Extract the (x, y) coordinate from the center of the cell holding the provided text.  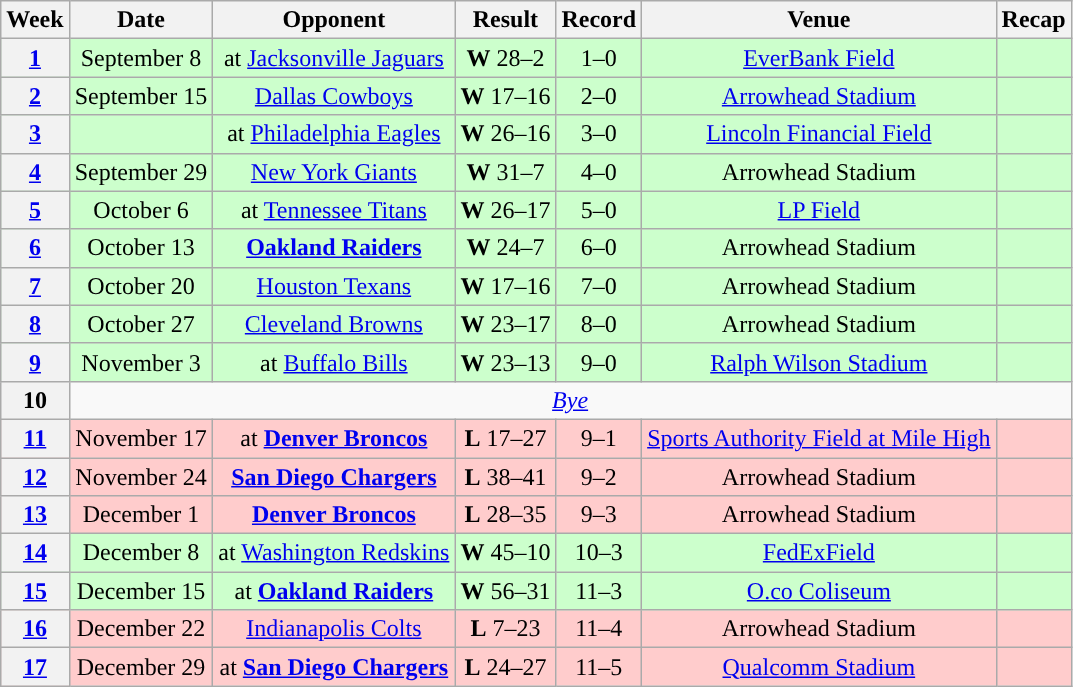
13 (35, 515)
LP Field (819, 210)
15 (35, 591)
9 (35, 362)
at Oakland Raiders (334, 591)
4–0 (599, 172)
at Tennessee Titans (334, 210)
9–1 (599, 438)
8 (35, 324)
11–3 (599, 591)
11–5 (599, 667)
EverBank Field (819, 58)
Recap (1034, 20)
11 (35, 438)
Record (599, 20)
Qualcomm Stadium (819, 667)
September 29 (141, 172)
November 24 (141, 477)
Dallas Cowboys (334, 96)
10–3 (599, 553)
Ralph Wilson Stadium (819, 362)
December 29 (141, 667)
6–0 (599, 248)
at Jacksonville Jaguars (334, 58)
W 28–2 (506, 58)
11–4 (599, 629)
October 20 (141, 286)
9–2 (599, 477)
Oakland Raiders (334, 248)
L 17–27 (506, 438)
2 (35, 96)
8–0 (599, 324)
Sports Authority Field at Mile High (819, 438)
at Philadelphia Eagles (334, 134)
7 (35, 286)
October 13 (141, 248)
W 24–7 (506, 248)
at Buffalo Bills (334, 362)
4 (35, 172)
Opponent (334, 20)
Week (35, 20)
1–0 (599, 58)
Indianapolis Colts (334, 629)
Cleveland Browns (334, 324)
Bye (570, 400)
10 (35, 400)
Houston Texans (334, 286)
9–0 (599, 362)
2–0 (599, 96)
December 22 (141, 629)
December 8 (141, 553)
San Diego Chargers (334, 477)
FedExField (819, 553)
5–0 (599, 210)
L 7–23 (506, 629)
at Denver Broncos (334, 438)
16 (35, 629)
September 8 (141, 58)
5 (35, 210)
W 23–17 (506, 324)
W 56–31 (506, 591)
September 15 (141, 96)
17 (35, 667)
12 (35, 477)
Venue (819, 20)
14 (35, 553)
W 31–7 (506, 172)
November 3 (141, 362)
November 17 (141, 438)
Date (141, 20)
October 27 (141, 324)
December 15 (141, 591)
9–3 (599, 515)
W 45–10 (506, 553)
O.co Coliseum (819, 591)
L 24–27 (506, 667)
at Washington Redskins (334, 553)
New York Giants (334, 172)
7–0 (599, 286)
L 38–41 (506, 477)
W 23–13 (506, 362)
Result (506, 20)
December 1 (141, 515)
L 28–35 (506, 515)
Lincoln Financial Field (819, 134)
W 26–16 (506, 134)
Denver Broncos (334, 515)
October 6 (141, 210)
at San Diego Chargers (334, 667)
6 (35, 248)
W 26–17 (506, 210)
3–0 (599, 134)
1 (35, 58)
3 (35, 134)
